Capture the cell that displays the provided text and extract its (X, Y) central coordinate. 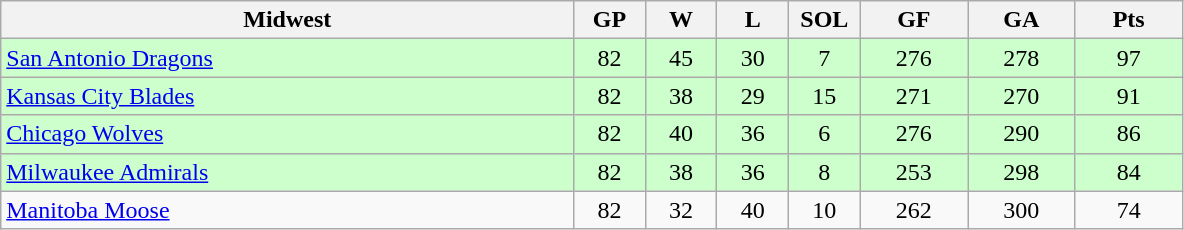
84 (1129, 172)
45 (681, 58)
97 (1129, 58)
8 (825, 172)
L (753, 20)
10 (825, 210)
298 (1022, 172)
Manitoba Moose (288, 210)
SOL (825, 20)
290 (1022, 134)
Kansas City Blades (288, 96)
7 (825, 58)
91 (1129, 96)
GF (914, 20)
Milwaukee Admirals (288, 172)
74 (1129, 210)
262 (914, 210)
GA (1022, 20)
Pts (1129, 20)
30 (753, 58)
6 (825, 134)
278 (1022, 58)
San Antonio Dragons (288, 58)
271 (914, 96)
W (681, 20)
Chicago Wolves (288, 134)
GP (610, 20)
300 (1022, 210)
Midwest (288, 20)
29 (753, 96)
86 (1129, 134)
15 (825, 96)
32 (681, 210)
253 (914, 172)
270 (1022, 96)
